Search for the cell housing the specified text and yield its [x, y] center coordinate. 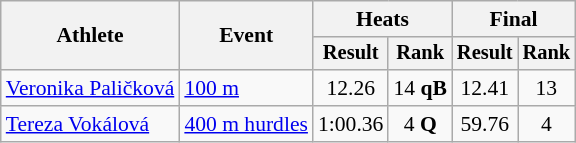
Event [246, 36]
Athlete [90, 36]
Final [514, 19]
400 m hurdles [246, 124]
12.41 [485, 88]
4 Q [420, 124]
Heats [382, 19]
Tereza Vokálová [90, 124]
1:00.36 [350, 124]
12.26 [350, 88]
100 m [246, 88]
4 [547, 124]
13 [547, 88]
Veronika Paličková [90, 88]
14 qB [420, 88]
59.76 [485, 124]
